Identify which cell holds the provided text, then report its (x, y) central coordinate. 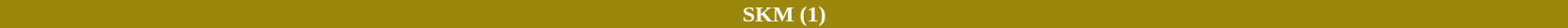
SKM (1) (784, 14)
